Provide the (x, y) coordinate of the cell's center where the given text is located.  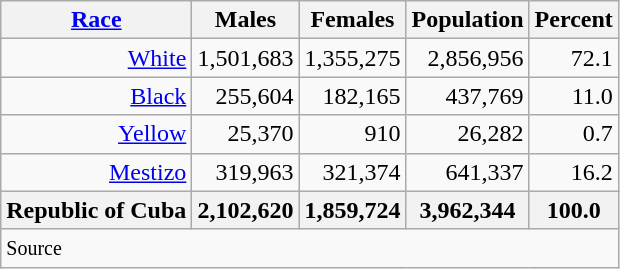
Race (96, 20)
437,769 (468, 96)
0.7 (574, 134)
26,282 (468, 134)
16.2 (574, 172)
Source (310, 248)
1,859,724 (352, 210)
100.0 (574, 210)
25,370 (246, 134)
Mestizo (96, 172)
Yellow (96, 134)
Republic of Cuba (96, 210)
3,962,344 (468, 210)
910 (352, 134)
Males (246, 20)
11.0 (574, 96)
White (96, 58)
182,165 (352, 96)
1,355,275 (352, 58)
255,604 (246, 96)
1,501,683 (246, 58)
321,374 (352, 172)
641,337 (468, 172)
72.1 (574, 58)
Percent (574, 20)
319,963 (246, 172)
2,856,956 (468, 58)
Females (352, 20)
Black (96, 96)
2,102,620 (246, 210)
Population (468, 20)
